Capture the cell that displays the provided text and extract its (x, y) central coordinate. 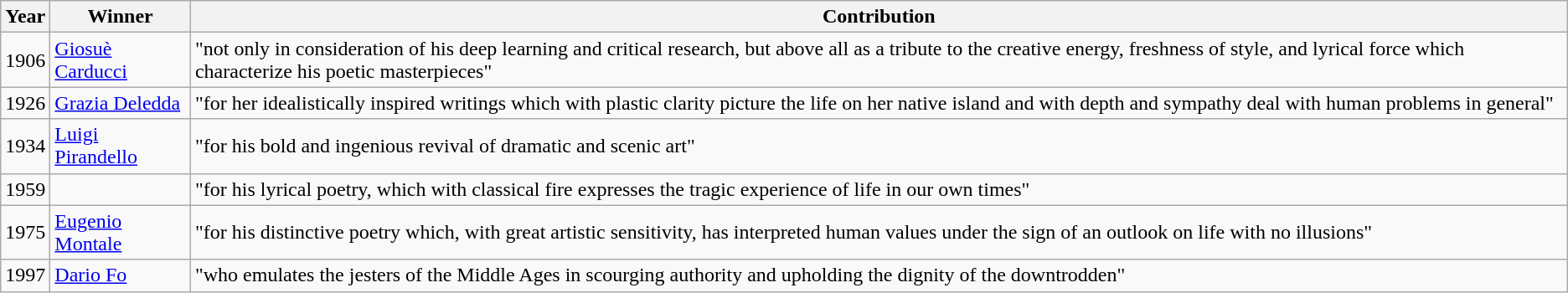
"for his bold and ingenious revival of dramatic and scenic art" (879, 146)
Luigi Pirandello (121, 146)
"who emulates the jesters of the Middle Ages in scourging authority and upholding the dignity of the downtrodden" (879, 275)
Year (25, 17)
1906 (25, 60)
Dario Fo (121, 275)
1926 (25, 103)
Winner (121, 17)
Giosuè Carducci (121, 60)
1934 (25, 146)
Eugenio Montale (121, 233)
1997 (25, 275)
Contribution (879, 17)
1959 (25, 189)
"for his lyrical poetry, which with classical fire expresses the tragic experience of life in our own times" (879, 189)
1975 (25, 233)
Grazia Deledda (121, 103)
